Pinpoint the cell where the given text exists, returning its (X, Y) midpoint coordinate. 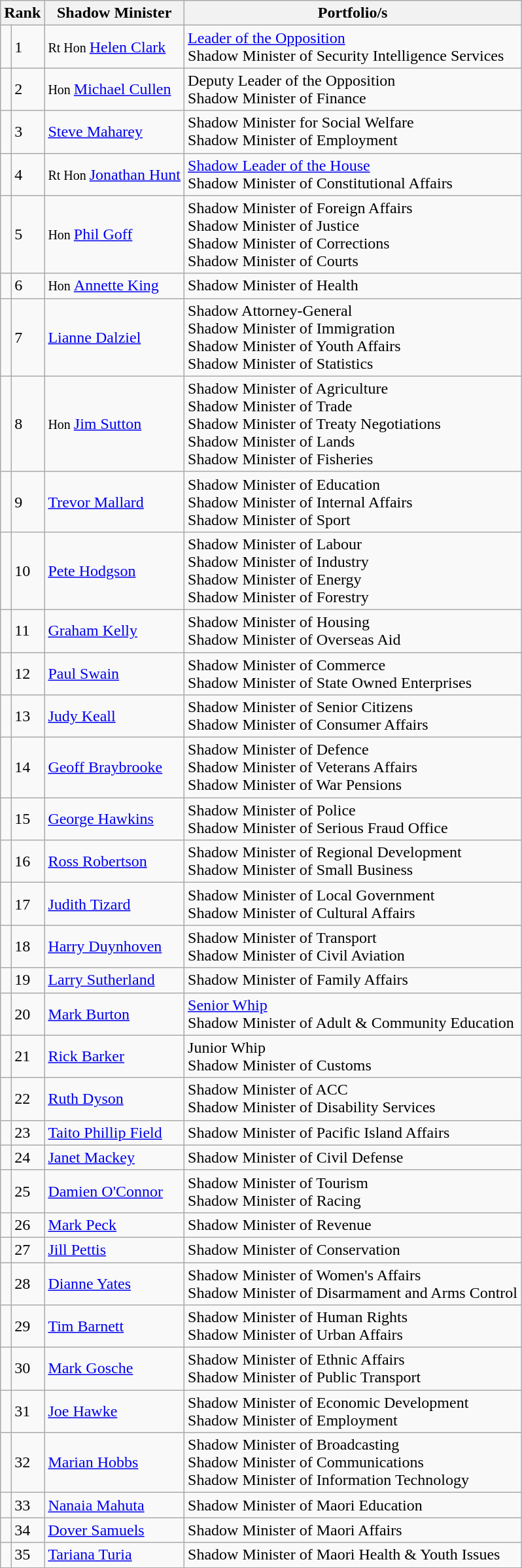
Pete Hodgson (114, 570)
23 (27, 1133)
8 (27, 424)
9 (27, 502)
Shadow Minister of Regional DevelopmentShadow Minister of Small Business (353, 862)
Joe Hawke (114, 1411)
34 (27, 1530)
Shadow Minister of Economic DevelopmentShadow Minister of Employment (353, 1411)
Senior WhipShadow Minister of Adult & Community Education (353, 1014)
Judith Tizard (114, 904)
Shadow Minister (114, 13)
22 (27, 1099)
Steve Maharey (114, 132)
Portfolio/s (353, 13)
Shadow Minister of Conservation (353, 1250)
Shadow Minister of PoliceShadow Minister of Serious Fraud Office (353, 819)
27 (27, 1250)
31 (27, 1411)
Shadow Minister of TourismShadow Minister of Racing (353, 1191)
13 (27, 717)
Tariana Turia (114, 1555)
6 (27, 286)
Shadow Attorney-GeneralShadow Minister of ImmigrationShadow Minister of Youth AffairsShadow Minister of Statistics (353, 337)
Larry Sutherland (114, 980)
Shadow Minister of Maori Health & Youth Issues (353, 1555)
Shadow Minister of Senior CitizensShadow Minister of Consumer Affairs (353, 717)
Shadow Minister of Health (353, 286)
Leader of the OppositionShadow Minister of Security Intelligence Services (353, 47)
1 (27, 47)
15 (27, 819)
24 (27, 1157)
Dianne Yates (114, 1283)
Shadow Minister of Women's AffairsShadow Minister of Disarmament and Arms Control (353, 1283)
20 (27, 1014)
Junior WhipShadow Minister of Customs (353, 1057)
Taito Phillip Field (114, 1133)
George Hawkins (114, 819)
Harry Duynhoven (114, 947)
25 (27, 1191)
30 (27, 1369)
Graham Kelly (114, 630)
26 (27, 1225)
21 (27, 1057)
19 (27, 980)
16 (27, 862)
Rt Hon Helen Clark (114, 47)
Shadow Minister of Maori Education (353, 1505)
Marian Hobbs (114, 1463)
Shadow Minister for Social WelfareShadow Minister of Employment (353, 132)
3 (27, 132)
Shadow Minister of Local GovernmentShadow Minister of Cultural Affairs (353, 904)
14 (27, 768)
Nanaia Mahuta (114, 1505)
28 (27, 1283)
Mark Peck (114, 1225)
Dover Samuels (114, 1530)
Shadow Minister of Revenue (353, 1225)
10 (27, 570)
Shadow Minister of DefenceShadow Minister of Veterans AffairsShadow Minister of War Pensions (353, 768)
Shadow Minister of CommerceShadow Minister of State Owned Enterprises (353, 673)
Mark Burton (114, 1014)
Shadow Minister of BroadcastingShadow Minister of CommunicationsShadow Minister of Information Technology (353, 1463)
Hon Phil Goff (114, 234)
Shadow Minister of Ethnic AffairsShadow Minister of Public Transport (353, 1369)
Shadow Minister of Foreign AffairsShadow Minister of JusticeShadow Minister of CorrectionsShadow Minister of Courts (353, 234)
Hon Michael Cullen (114, 89)
Shadow Minister of Maori Affairs (353, 1530)
2 (27, 89)
Shadow Minister of AgricultureShadow Minister of TradeShadow Minister of Treaty NegotiationsShadow Minister of LandsShadow Minister of Fisheries (353, 424)
33 (27, 1505)
Shadow Leader of the HouseShadow Minister of Constitutional Affairs (353, 174)
18 (27, 947)
Damien O'Connor (114, 1191)
Shadow Minister of Civil Defense (353, 1157)
Tim Barnett (114, 1326)
Hon Annette King (114, 286)
Shadow Minister of Human RightsShadow Minister of Urban Affairs (353, 1326)
Shadow Minister of EducationShadow Minister of Internal AffairsShadow Minister of Sport (353, 502)
Rt Hon Jonathan Hunt (114, 174)
Rank (22, 13)
Ross Robertson (114, 862)
32 (27, 1463)
Lianne Dalziel (114, 337)
Hon Jim Sutton (114, 424)
Mark Gosche (114, 1369)
Trevor Mallard (114, 502)
Geoff Braybrooke (114, 768)
Ruth Dyson (114, 1099)
Shadow Minister of HousingShadow Minister of Overseas Aid (353, 630)
Shadow Minister of Family Affairs (353, 980)
12 (27, 673)
29 (27, 1326)
Janet Mackey (114, 1157)
7 (27, 337)
5 (27, 234)
Rick Barker (114, 1057)
Jill Pettis (114, 1250)
Shadow Minister of TransportShadow Minister of Civil Aviation (353, 947)
4 (27, 174)
Shadow Minister of Pacific Island Affairs (353, 1133)
Deputy Leader of the OppositionShadow Minister of Finance (353, 89)
Paul Swain (114, 673)
Judy Keall (114, 717)
35 (27, 1555)
Shadow Minister of ACCShadow Minister of Disability Services (353, 1099)
11 (27, 630)
Shadow Minister of LabourShadow Minister of IndustryShadow Minister of EnergyShadow Minister of Forestry (353, 570)
17 (27, 904)
